Search for the cell housing the specified text and yield its [X, Y] center coordinate. 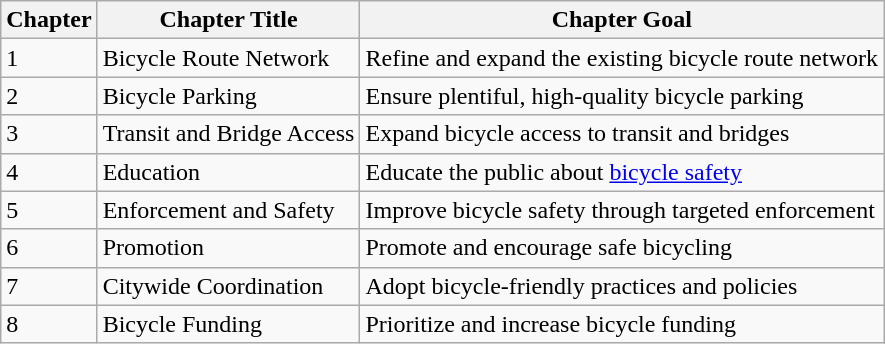
Refine and expand the existing bicycle route network [622, 58]
Prioritize and increase bicycle funding [622, 324]
Chapter Title [228, 20]
6 [49, 248]
Bicycle Funding [228, 324]
Educate the public about bicycle safety [622, 172]
Ensure plentiful, high-quality bicycle parking [622, 96]
5 [49, 210]
Enforcement and Safety [228, 210]
1 [49, 58]
Bicycle Route Network [228, 58]
Improve bicycle safety through targeted enforcement [622, 210]
2 [49, 96]
Expand bicycle access to transit and bridges [622, 134]
Education [228, 172]
Transit and Bridge Access [228, 134]
Promote and encourage safe bicycling [622, 248]
4 [49, 172]
3 [49, 134]
7 [49, 286]
8 [49, 324]
Adopt bicycle-friendly practices and policies [622, 286]
Chapter Goal [622, 20]
Promotion [228, 248]
Bicycle Parking [228, 96]
Citywide Coordination [228, 286]
Chapter [49, 20]
